Determine the [X, Y] coordinate at the center of the cell enclosing the given text.  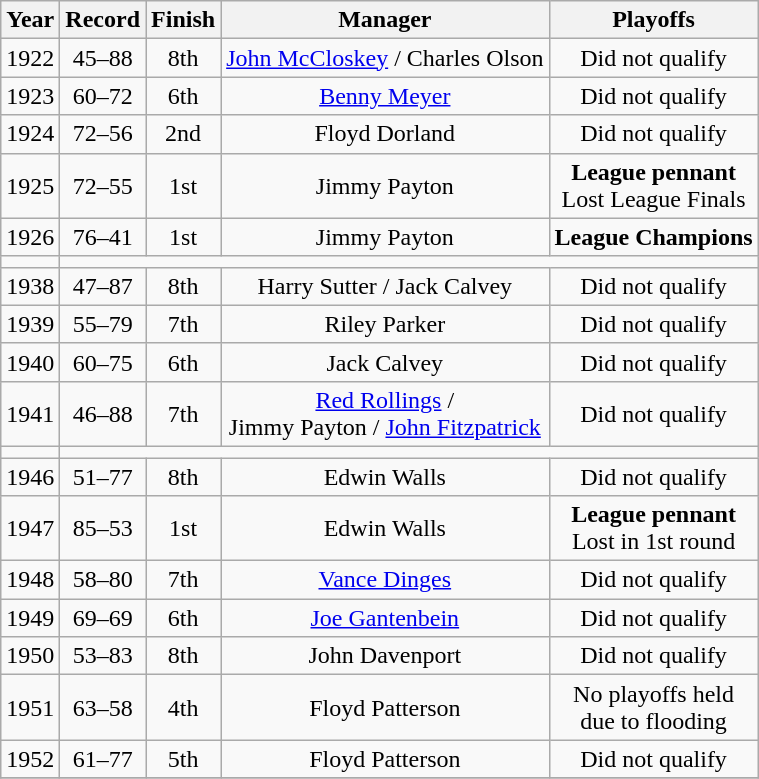
45–88 [103, 58]
69–69 [103, 618]
Manager [385, 20]
1948 [30, 580]
1951 [30, 708]
Red Rollings / Jimmy Payton / John Fitzpatrick [385, 414]
League pennantLost League Finals [654, 186]
No playoffs held due to flooding [654, 708]
1941 [30, 414]
63–58 [103, 708]
76–41 [103, 237]
1949 [30, 618]
1939 [30, 324]
1923 [30, 96]
55–79 [103, 324]
1947 [30, 528]
Vance Dinges [385, 580]
Jack Calvey [385, 362]
58–80 [103, 580]
4th [184, 708]
Benny Meyer [385, 96]
72–56 [103, 134]
1940 [30, 362]
60–72 [103, 96]
46–88 [103, 414]
Joe Gantenbein [385, 618]
Harry Sutter / Jack Calvey [385, 286]
League Champions [654, 237]
John Davenport [385, 656]
60–75 [103, 362]
Floyd Dorland [385, 134]
Finish [184, 20]
53–83 [103, 656]
John McCloskey / Charles Olson [385, 58]
61–77 [103, 759]
1924 [30, 134]
Riley Parker [385, 324]
1938 [30, 286]
Year [30, 20]
1926 [30, 237]
47–87 [103, 286]
1946 [30, 477]
Playoffs [654, 20]
1952 [30, 759]
League pennantLost in 1st round [654, 528]
72–55 [103, 186]
1925 [30, 186]
85–53 [103, 528]
2nd [184, 134]
5th [184, 759]
Record [103, 20]
1950 [30, 656]
1922 [30, 58]
51–77 [103, 477]
